For the text-containing cell, return its midpoint in [x, y] coordinate format. 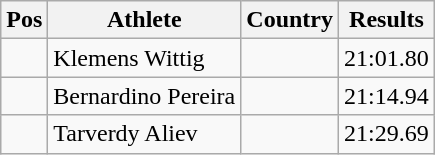
Results [387, 20]
21:29.69 [387, 134]
Pos [24, 20]
Athlete [144, 20]
21:01.80 [387, 58]
Klemens Wittig [144, 58]
Tarverdy Aliev [144, 134]
Bernardino Pereira [144, 96]
21:14.94 [387, 96]
Country [290, 20]
